For the text-containing cell, return its midpoint in [X, Y] coordinate format. 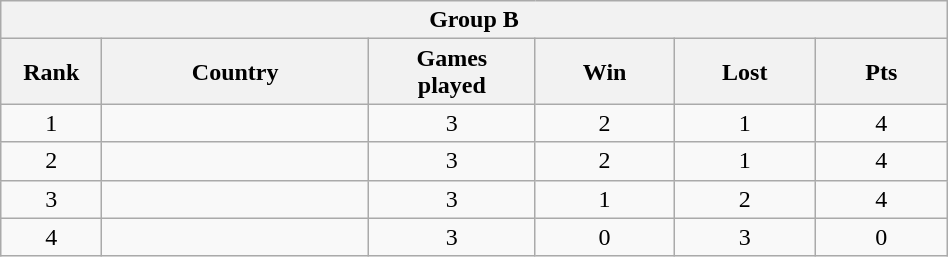
Pts [881, 72]
Win [604, 72]
Group B [474, 20]
Rank [52, 72]
Lost [744, 72]
Country [236, 72]
Games played [452, 72]
